Capture the cell that displays the provided text and extract its [X, Y] central coordinate. 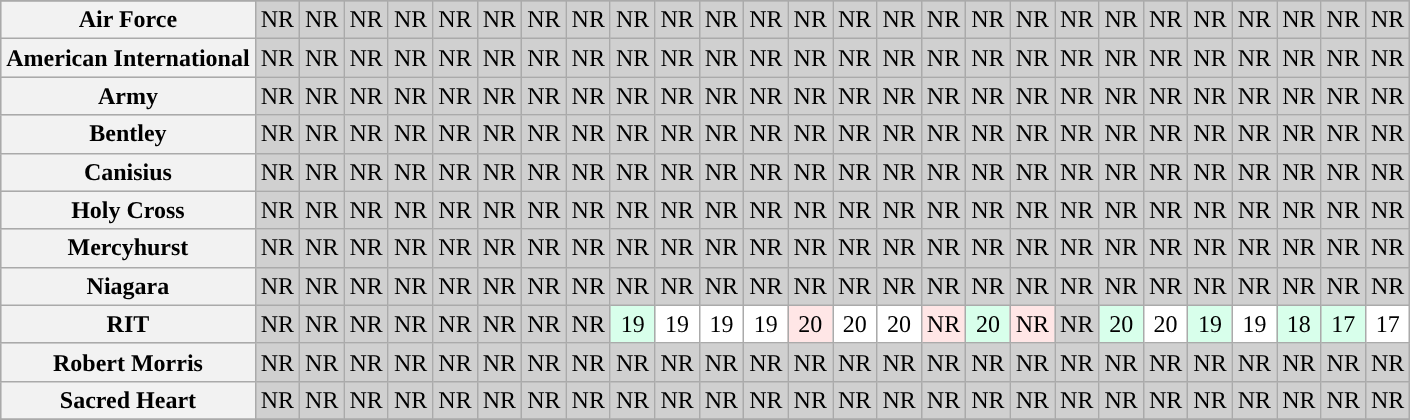
Robert Morris [128, 362]
Holy Cross [128, 210]
Army [128, 96]
Sacred Heart [128, 400]
18 [1299, 324]
Canisius [128, 172]
Air Force [128, 20]
Mercyhurst [128, 248]
Bentley [128, 134]
RIT [128, 324]
Niagara [128, 286]
American International [128, 58]
